Locate the cell with the specified text and output its [X, Y] center coordinate. 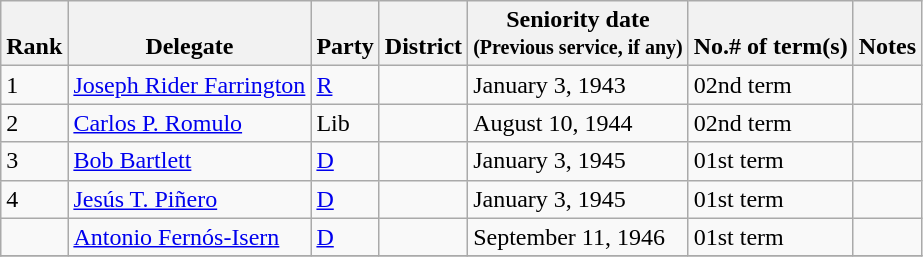
2 [34, 123]
1 [34, 85]
R [345, 85]
4 [34, 199]
Carlos P. Romulo [190, 123]
No.# of term(s) [770, 34]
Jesús T. Piñero [190, 199]
Seniority date(Previous service, if any) [578, 34]
August 10, 1944 [578, 123]
3 [34, 161]
Bob Bartlett [190, 161]
September 11, 1946 [578, 237]
January 3, 1943 [578, 85]
Delegate [190, 34]
Party [345, 34]
Rank [34, 34]
District [423, 34]
Notes [887, 34]
Lib [345, 123]
Joseph Rider Farrington [190, 85]
Antonio Fernós-Isern [190, 237]
